Determine the [x, y] coordinate at the center of the cell enclosing the given text.  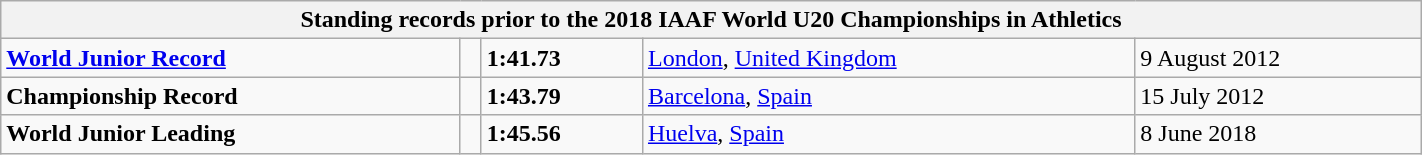
Standing records prior to the 2018 IAAF World U20 Championships in Athletics [711, 20]
World Junior Record [231, 58]
Barcelona, Spain [888, 96]
15 July 2012 [1278, 96]
Huelva, Spain [888, 134]
9 August 2012 [1278, 58]
1:45.56 [562, 134]
8 June 2018 [1278, 134]
Championship Record [231, 96]
1:41.73 [562, 58]
1:43.79 [562, 96]
World Junior Leading [231, 134]
London, United Kingdom [888, 58]
